Determine the (x, y) coordinate at the center of the cell enclosing the given text.  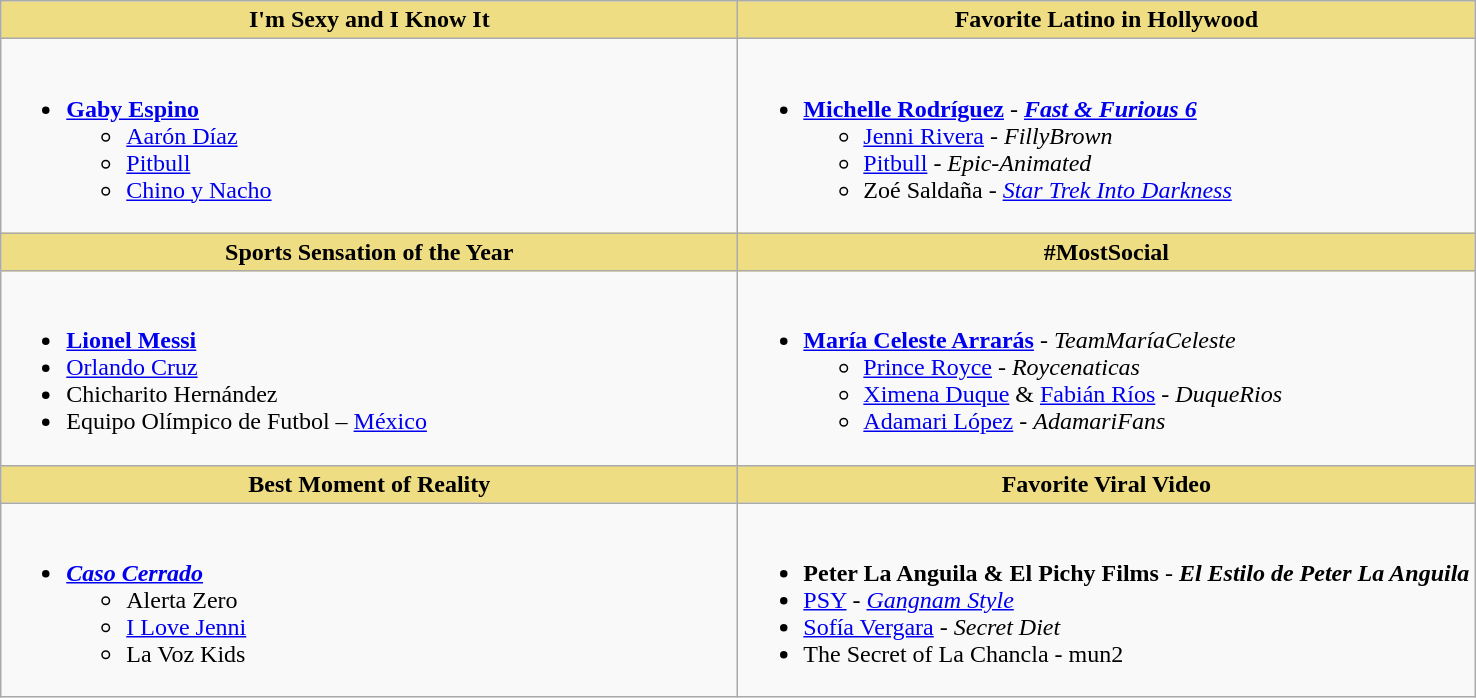
Favorite Viral Video (1106, 484)
Favorite Latino in Hollywood (1106, 20)
I'm Sexy and I Know It (370, 20)
Sports Sensation of the Year (370, 252)
Gaby EspinoAarón DíazPitbullChino y Nacho (370, 136)
Michelle Rodríguez - Fast & Furious 6Jenni Rivera - FillyBrownPitbull - Epic-AnimatedZoé Saldaña - Star Trek Into Darkness (1106, 136)
Peter La Anguila & El Pichy Films - El Estilo de Peter La AnguilaPSY - Gangnam StyleSofía Vergara - Secret DietThe Secret of La Chancla - mun2 (1106, 600)
María Celeste Arrarás - TeamMaríaCelestePrince Royce - RoycenaticasXimena Duque & Fabián Ríos - DuqueRiosAdamari López - AdamariFans (1106, 368)
Lionel MessiOrlando CruzChicharito HernándezEquipo Olímpico de Futbol – México (370, 368)
Best Moment of Reality (370, 484)
Caso CerradoAlerta ZeroI Love JenniLa Voz Kids (370, 600)
#MostSocial (1106, 252)
